Return the (x, y) coordinate for the center point of the cell that contains the specified text.  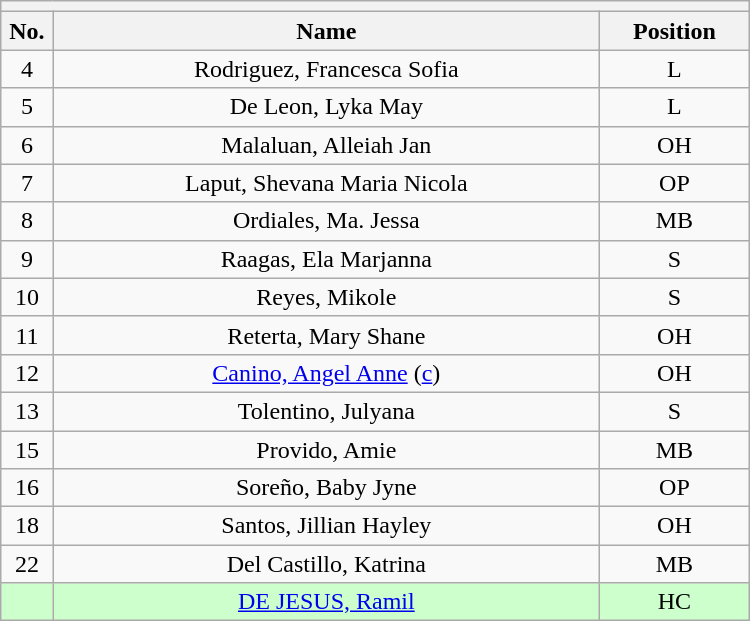
Name (326, 31)
22 (27, 564)
DE JESUS, Ramil (326, 602)
Rodriguez, Francesca Sofia (326, 69)
Canino, Angel Anne (c) (326, 373)
HC (675, 602)
Provido, Amie (326, 449)
13 (27, 411)
7 (27, 183)
18 (27, 526)
12 (27, 373)
Raagas, Ela Marjanna (326, 259)
Reyes, Mikole (326, 297)
10 (27, 297)
Tolentino, Julyana (326, 411)
Ordiales, Ma. Jessa (326, 221)
5 (27, 107)
Santos, Jillian Hayley (326, 526)
Position (675, 31)
4 (27, 69)
15 (27, 449)
Malaluan, Alleiah Jan (326, 145)
Laput, Shevana Maria Nicola (326, 183)
Del Castillo, Katrina (326, 564)
Reterta, Mary Shane (326, 335)
De Leon, Lyka May (326, 107)
6 (27, 145)
Soreño, Baby Jyne (326, 488)
11 (27, 335)
No. (27, 31)
9 (27, 259)
16 (27, 488)
8 (27, 221)
